Determine the (x, y) coordinate at the center of the cell enclosing the given text.  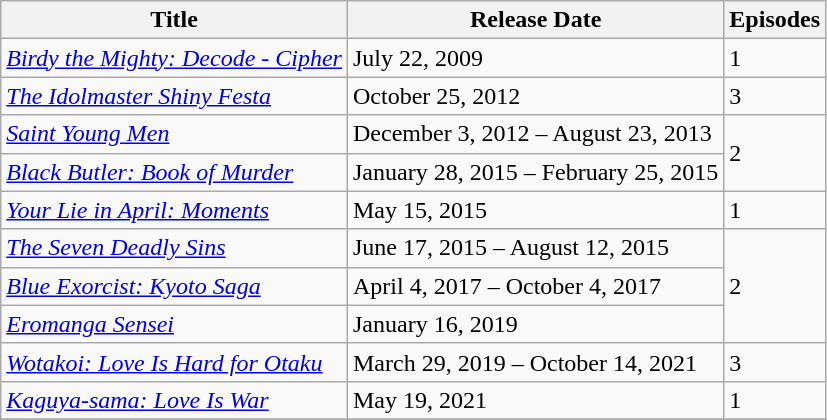
May 15, 2015 (535, 210)
Birdy the Mighty: Decode - Cipher (174, 58)
December 3, 2012 – August 23, 2013 (535, 134)
January 16, 2019 (535, 324)
October 25, 2012 (535, 96)
Release Date (535, 20)
May 19, 2021 (535, 400)
Title (174, 20)
Kaguya-sama: Love Is War (174, 400)
July 22, 2009 (535, 58)
June 17, 2015 – August 12, 2015 (535, 248)
The Idolmaster Shiny Festa (174, 96)
Episodes (775, 20)
Eromanga Sensei (174, 324)
Your Lie in April: Moments (174, 210)
March 29, 2019 – October 14, 2021 (535, 362)
Blue Exorcist: Kyoto Saga (174, 286)
January 28, 2015 – February 25, 2015 (535, 172)
Black Butler: Book of Murder (174, 172)
Saint Young Men (174, 134)
The Seven Deadly Sins (174, 248)
April 4, 2017 – October 4, 2017 (535, 286)
Wotakoi: Love Is Hard for Otaku (174, 362)
